From the cell containing the given text, extract its center point as [X, Y] coordinate. 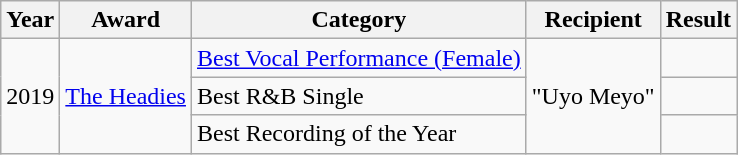
Best Vocal Performance (Female) [358, 58]
Recipient [593, 20]
2019 [30, 96]
Award [126, 20]
Year [30, 20]
Result [698, 20]
Best Recording of the Year [358, 134]
Category [358, 20]
Best R&B Single [358, 96]
The Headies [126, 96]
"Uyo Meyo" [593, 96]
